Identify which cell holds the provided text, then report its (X, Y) central coordinate. 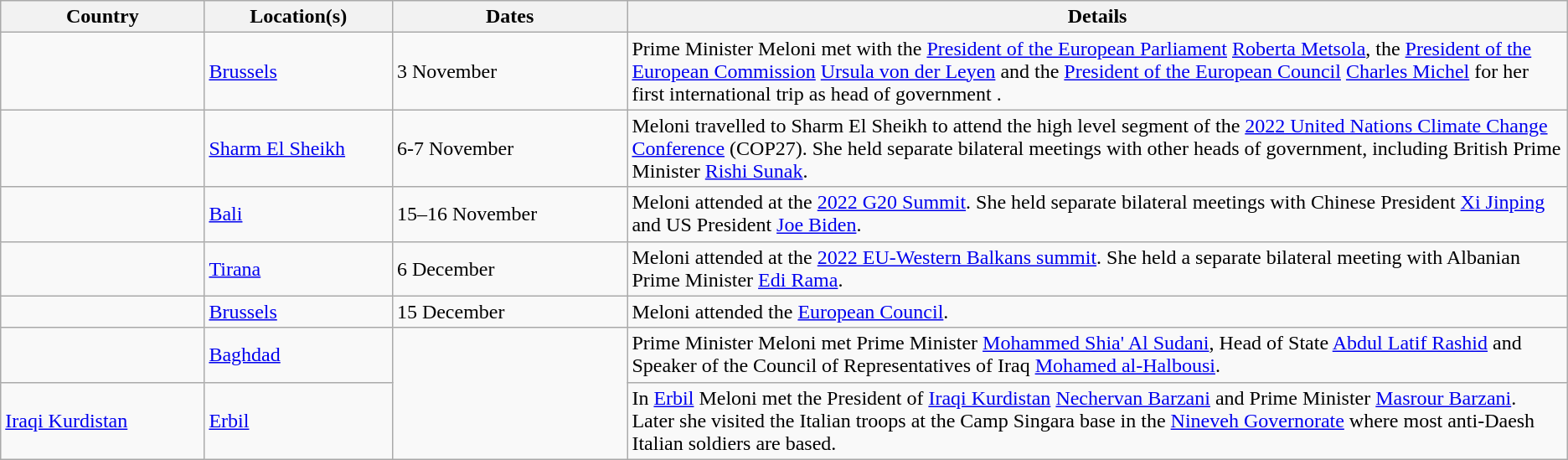
Meloni attended at the 2022 G20 Summit. She held separate bilateral meetings with Chinese President Xi Jinping and US President Joe Biden. (1097, 214)
Bali (298, 214)
Erbil (298, 421)
Details (1097, 17)
Meloni attended at the 2022 EU-Western Balkans summit. She held a separate bilateral meeting with Albanian Prime Minister Edi Rama. (1097, 268)
3 November (509, 71)
6-7 November (509, 148)
Country (102, 17)
Baghdad (298, 355)
15 December (509, 312)
Tirana (298, 268)
Meloni attended the European Council. (1097, 312)
Sharm El Sheikh (298, 148)
15–16 November (509, 214)
Location(s) (298, 17)
Dates (509, 17)
Iraqi Kurdistan (102, 421)
6 December (509, 268)
